Pinpoint the cell where the given text exists, returning its (X, Y) midpoint coordinate. 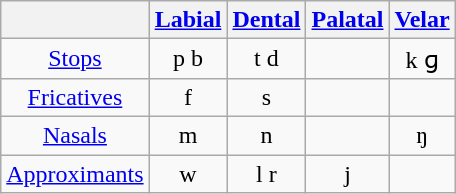
k ɡ (422, 59)
Palatal (348, 20)
w (188, 173)
s (266, 97)
Dental (266, 20)
n (266, 135)
m (188, 135)
Approximants (75, 173)
l r (266, 173)
Velar (422, 20)
ŋ (422, 135)
Stops (75, 59)
t d (266, 59)
Nasals (75, 135)
Fricatives (75, 97)
p b (188, 59)
Labial (188, 20)
j (348, 173)
f (188, 97)
